Extract the [x, y] coordinate from the center of the cell holding the provided text.  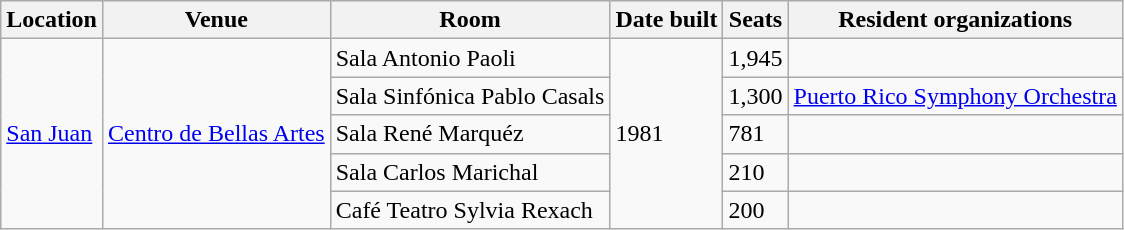
1981 [666, 134]
210 [756, 172]
200 [756, 210]
Date built [666, 20]
781 [756, 134]
1,300 [756, 96]
Puerto Rico Symphony Orchestra [955, 96]
Room [470, 20]
Location [52, 20]
Sala Antonio Paoli [470, 58]
Sala Carlos Marichal [470, 172]
Café Teatro Sylvia Rexach [470, 210]
1,945 [756, 58]
Sala René Marquéz [470, 134]
Resident organizations [955, 20]
Sala Sinfónica Pablo Casals [470, 96]
Venue [216, 20]
San Juan [52, 134]
Seats [756, 20]
Centro de Bellas Artes [216, 134]
